Output the (X, Y) coordinate of the center of the cell containing the given text.  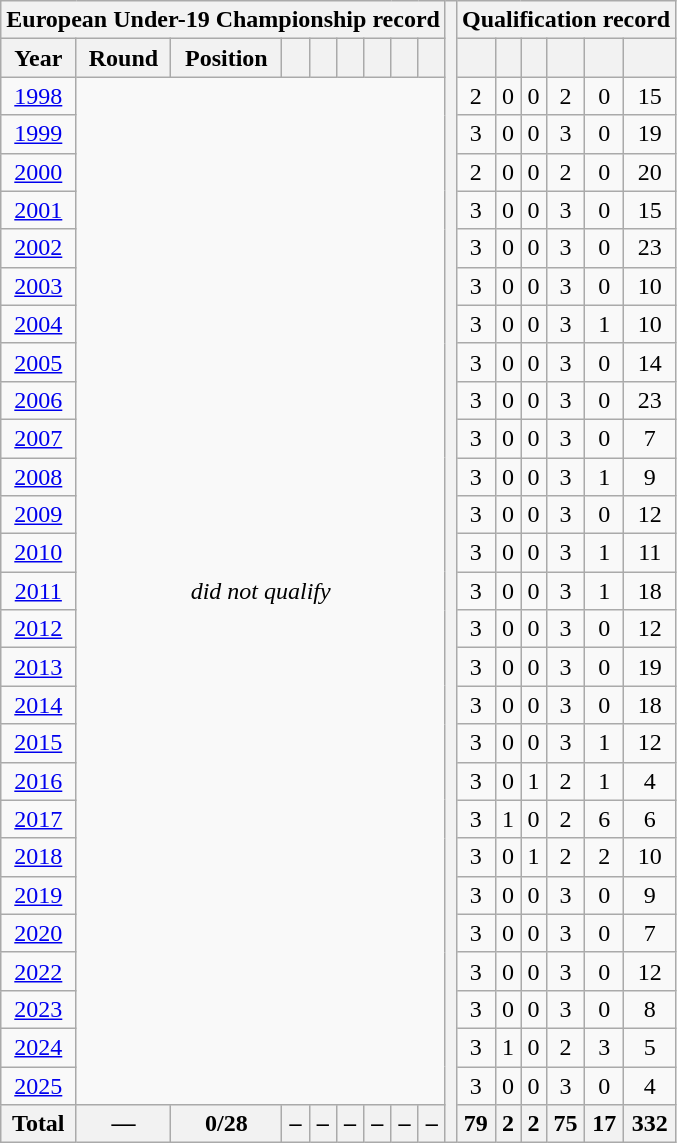
Total (38, 1124)
Position (226, 58)
2003 (38, 286)
2023 (38, 1009)
5 (650, 1047)
European Under-19 Championship record (224, 20)
2008 (38, 477)
2001 (38, 210)
2016 (38, 781)
20 (650, 172)
2010 (38, 553)
1998 (38, 96)
2002 (38, 248)
332 (650, 1124)
Qualification record (566, 20)
Year (38, 58)
2019 (38, 895)
14 (650, 362)
2018 (38, 857)
79 (476, 1124)
2017 (38, 819)
1999 (38, 134)
— (124, 1124)
2007 (38, 438)
11 (650, 553)
2024 (38, 1047)
2011 (38, 591)
2004 (38, 324)
0/28 (226, 1124)
2009 (38, 515)
2006 (38, 400)
2005 (38, 362)
2012 (38, 629)
2000 (38, 172)
75 (566, 1124)
2014 (38, 705)
2013 (38, 667)
2020 (38, 933)
Round (124, 58)
2022 (38, 971)
did not qualify (261, 591)
17 (604, 1124)
2015 (38, 743)
2025 (38, 1085)
8 (650, 1009)
